Output the (x, y) coordinate of the center of the cell containing the given text.  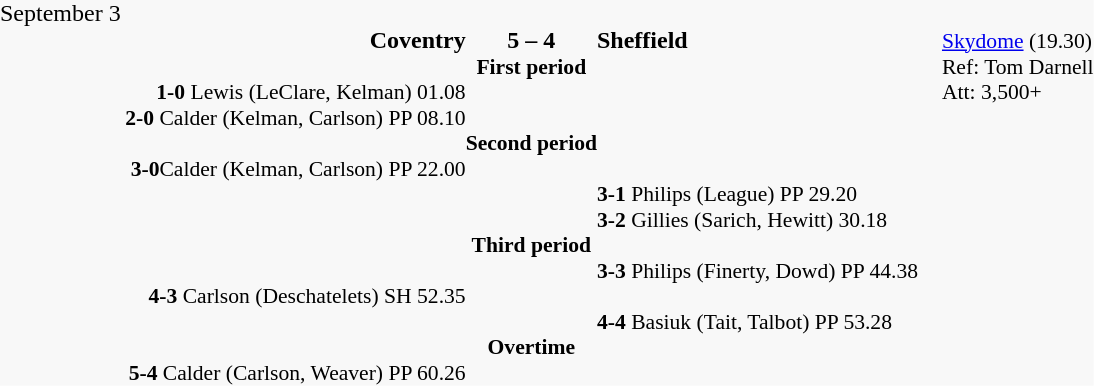
Sheffield (770, 40)
3-3 Philips (Finerty, Dowd) PP 44.38 (770, 271)
2-0 Calder (Kelman, Carlson) PP 08.10 (294, 118)
Skydome (19.30) (1018, 40)
Att: 3,500+ (1018, 93)
Ref: Tom Darnell (1018, 67)
Coventry (294, 40)
Overtime (532, 347)
4-3 Carlson (Deschatelets) SH 52.35 (294, 297)
5 – 4 (532, 40)
5-4 Calder (Carlson, Weaver) PP 60.26 (294, 373)
Second period (532, 143)
4-4 Basiuk (Tait, Talbot) PP 53.28 (770, 322)
3-0Calder (Kelman, Carlson) PP 22.00 (294, 169)
3-2 Gillies (Sarich, Hewitt) 30.18 (770, 220)
3-1 Philips (League) PP 29.20 (770, 195)
1-0 Lewis (LeClare, Kelman) 01.08 (294, 93)
September 3 (60, 14)
Third period (532, 245)
First period (532, 67)
